Search for the cell housing the specified text and yield its (X, Y) center coordinate. 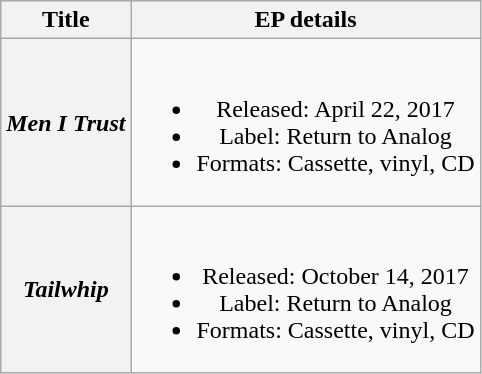
Title (66, 20)
Men I Trust (66, 122)
Released: April 22, 2017Label: Return to AnalogFormats: Cassette, vinyl, CD (306, 122)
EP details (306, 20)
Tailwhip (66, 290)
Released: October 14, 2017Label: Return to AnalogFormats: Cassette, vinyl, CD (306, 290)
